Extract the [X, Y] coordinate from the center of the cell holding the provided text.  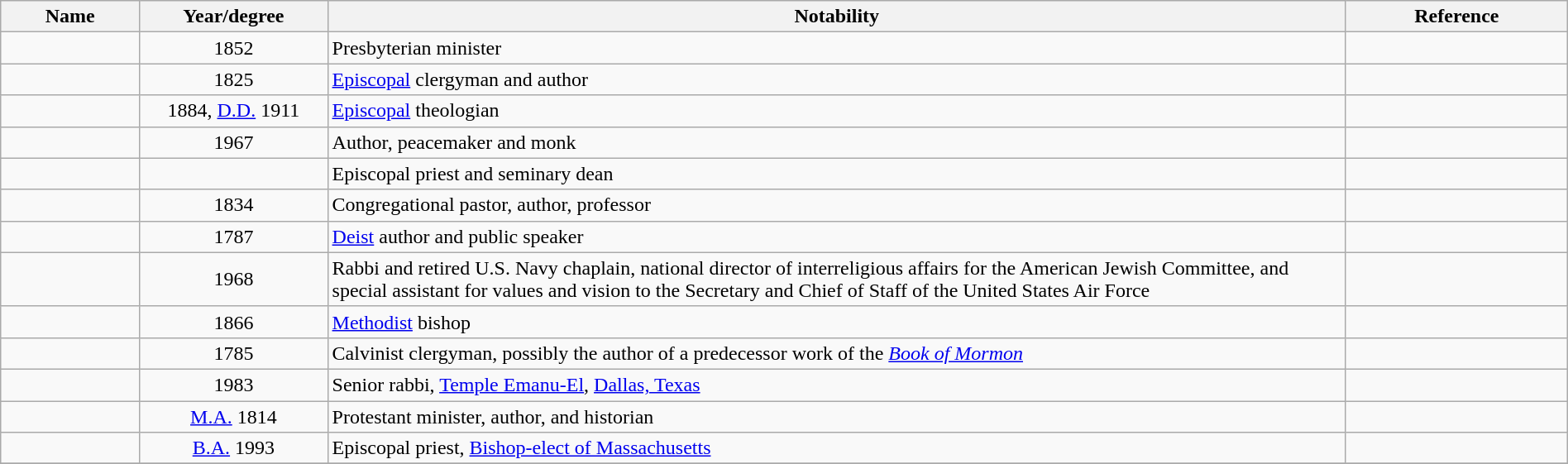
1787 [233, 237]
1884, D.D. 1911 [233, 111]
Deist author and public speaker [837, 237]
Episcopal clergyman and author [837, 79]
Protestant minister, author, and historian [837, 416]
1983 [233, 385]
Congregational pastor, author, professor [837, 205]
1834 [233, 205]
Notability [837, 17]
1825 [233, 79]
B.A. 1993 [233, 448]
Author, peacemaker and monk [837, 142]
1967 [233, 142]
Calvinist clergyman, possibly the author of a predecessor work of the Book of Mormon [837, 353]
Name [70, 17]
1785 [233, 353]
1866 [233, 322]
Episcopal theologian [837, 111]
1852 [233, 48]
Senior rabbi, Temple Emanu-El, Dallas, Texas [837, 385]
M.A. 1814 [233, 416]
Reference [1456, 17]
Episcopal priest and seminary dean [837, 174]
Episcopal priest, Bishop-elect of Massachusetts [837, 448]
Year/degree [233, 17]
1968 [233, 280]
Methodist bishop [837, 322]
Presbyterian minister [837, 48]
